Output the (x, y) coordinate of the center of the cell containing the given text.  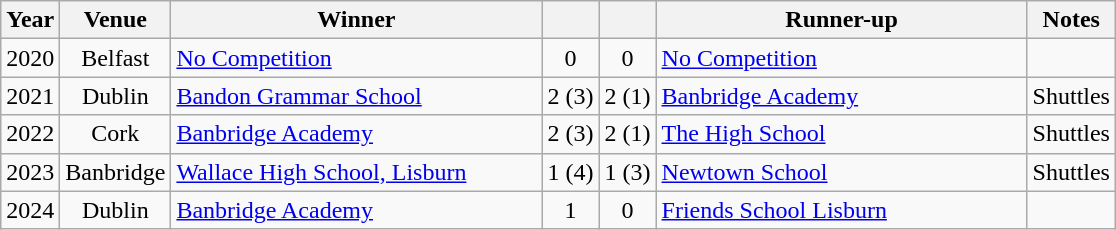
Year (30, 20)
Wallace High School, Lisburn (356, 172)
2024 (30, 210)
Winner (356, 20)
Cork (116, 134)
2022 (30, 134)
1 (4) (570, 172)
Newtown School (842, 172)
Notes (1071, 20)
Friends School Lisburn (842, 210)
Banbridge (116, 172)
Runner-up (842, 20)
2023 (30, 172)
2020 (30, 58)
1 (3) (628, 172)
2021 (30, 96)
Belfast (116, 58)
The High School (842, 134)
Bandon Grammar School (356, 96)
1 (570, 210)
Venue (116, 20)
